Provide the [x, y] coordinate of the cell's center where the given text is located.  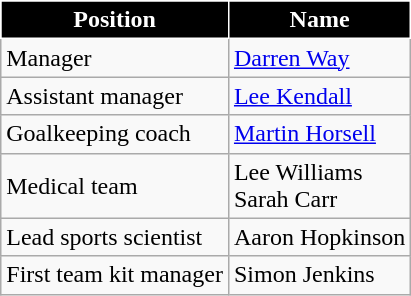
Assistant manager [115, 96]
Lead sports scientist [115, 237]
Position [115, 20]
Aaron Hopkinson [319, 237]
Simon Jenkins [319, 275]
Martin Horsell [319, 134]
Manager [115, 58]
Lee Kendall [319, 96]
Goalkeeping coach [115, 134]
Medical team [115, 186]
Darren Way [319, 58]
Name [319, 20]
First team kit manager [115, 275]
Lee Williams Sarah Carr [319, 186]
